Scan for the cell matching the given text and deliver its [x, y] coordinate at center. 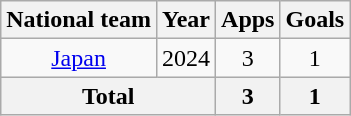
Total [108, 96]
Goals [315, 20]
2024 [186, 58]
Year [186, 20]
Japan [79, 58]
Apps [248, 20]
National team [79, 20]
